Search for the cell housing the specified text and yield its (X, Y) center coordinate. 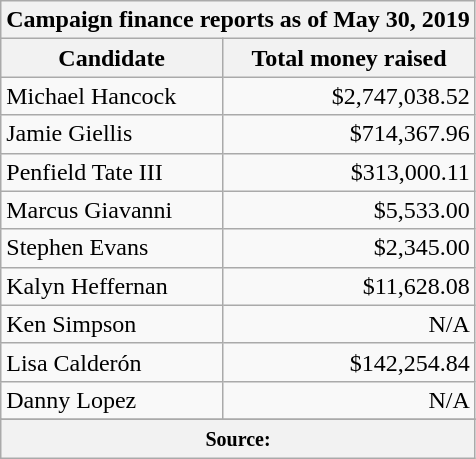
Source: (238, 438)
$313,000.11 (350, 172)
Ken Simpson (112, 324)
Candidate (112, 58)
Jamie Giellis (112, 134)
Kalyn Heffernan (112, 286)
Michael Hancock (112, 96)
$142,254.84 (350, 362)
$11,628.08 (350, 286)
Danny Lopez (112, 400)
Marcus Giavanni (112, 210)
Penfield Tate III (112, 172)
$5,533.00 (350, 210)
Lisa Calderón (112, 362)
Total money raised (350, 58)
$2,747,038.52 (350, 96)
Campaign finance reports as of May 30, 2019 (238, 20)
Stephen Evans (112, 248)
$714,367.96 (350, 134)
$2,345.00 (350, 248)
